Search for the cell housing the specified text and yield its (x, y) center coordinate. 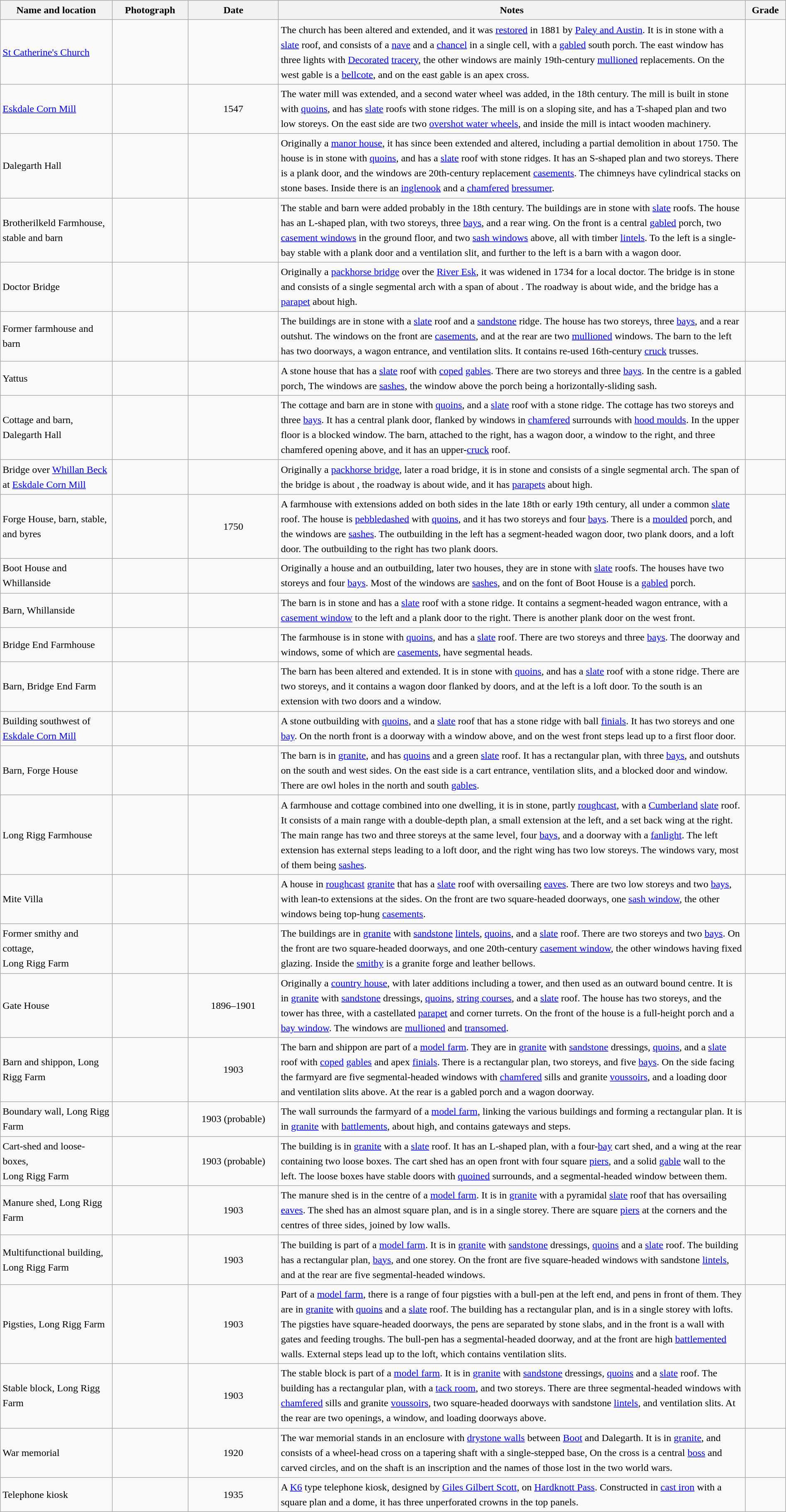
Mite Villa (56, 899)
Grade (765, 10)
Long Rigg Farmhouse (56, 835)
Doctor Bridge (56, 287)
Former farmhouse and barn (56, 336)
Barn and shippon, Long Rigg Farm (56, 1069)
Notes (512, 10)
Date (233, 10)
Barn, Forge House (56, 771)
Bridge End Farmhouse (56, 645)
Name and location (56, 10)
1935 (233, 1495)
Brotherilkeld Farmhouse,stable and barn (56, 230)
Barn, Whillanside (56, 611)
Building southwest ofEskdale Corn Mill (56, 728)
Manure shed, Long Rigg Farm (56, 1210)
1896–1901 (233, 1006)
Barn, Bridge End Farm (56, 687)
Boundary wall, Long Rigg Farm (56, 1119)
Photograph (150, 10)
St Catherine's Church (56, 52)
Cart-shed and loose-boxes,Long Rigg Farm (56, 1161)
War memorial (56, 1453)
Boot House and Whillanside (56, 576)
1920 (233, 1453)
Gate House (56, 1006)
Stable block, Long Rigg Farm (56, 1395)
Dalegarth Hall (56, 166)
Former smithy and cottage,Long Rigg Farm (56, 948)
Yattus (56, 378)
Forge House, barn, stable, and byres (56, 526)
1547 (233, 109)
Cottage and barn, Dalegarth Hall (56, 427)
Telephone kiosk (56, 1495)
1750 (233, 526)
Multifunctional building,Long Rigg Farm (56, 1259)
Pigsties, Long Rigg Farm (56, 1324)
Bridge over Whillan Beck at Eskdale Corn Mill (56, 477)
Eskdale Corn Mill (56, 109)
